Identify which cell holds the provided text, then report its (X, Y) central coordinate. 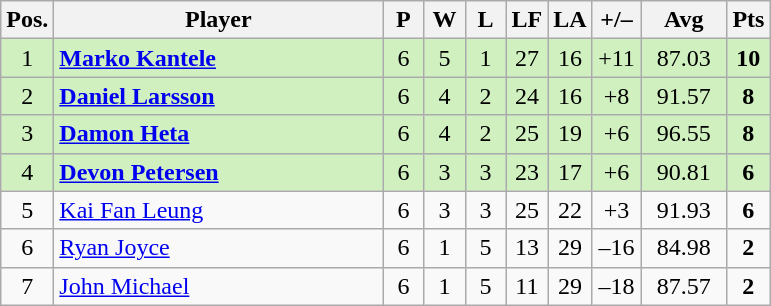
W (444, 20)
91.93 (684, 210)
John Michael (218, 286)
+11 (616, 58)
Ryan Joyce (218, 248)
P (404, 20)
Marko Kantele (218, 58)
27 (527, 58)
LA (570, 20)
24 (527, 96)
LF (527, 20)
+/– (616, 20)
Pts (748, 20)
Player (218, 20)
91.57 (684, 96)
Kai Fan Leung (218, 210)
96.55 (684, 134)
10 (748, 58)
Pos. (28, 20)
L (486, 20)
Daniel Larsson (218, 96)
11 (527, 286)
–16 (616, 248)
Damon Heta (218, 134)
+3 (616, 210)
17 (570, 172)
87.57 (684, 286)
19 (570, 134)
Devon Petersen (218, 172)
90.81 (684, 172)
–18 (616, 286)
87.03 (684, 58)
13 (527, 248)
84.98 (684, 248)
+8 (616, 96)
22 (570, 210)
7 (28, 286)
23 (527, 172)
Avg (684, 20)
